Return (X, Y) of the center of cell containing provided text 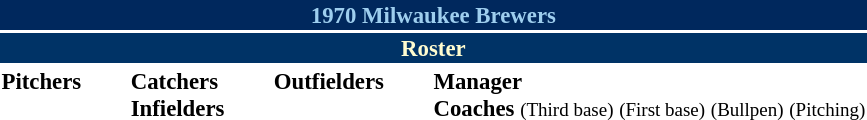
Roster (434, 48)
1970 Milwaukee Brewers (434, 15)
